Provide the (x, y) coordinate of the cell's center where the given text is located.  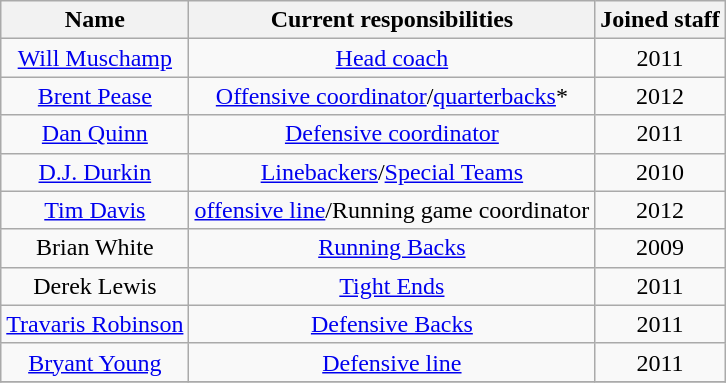
Brian White (95, 248)
2009 (660, 248)
Dan Quinn (95, 134)
offensive line/Running game coordinator (392, 210)
Defensive Backs (392, 324)
Joined staff (660, 20)
Travaris Robinson (95, 324)
Defensive coordinator (392, 134)
Head coach (392, 58)
Derek Lewis (95, 286)
Name (95, 20)
Bryant Young (95, 362)
D.J. Durkin (95, 172)
Brent Pease (95, 96)
Current responsibilities (392, 20)
2010 (660, 172)
Tim Davis (95, 210)
Tight Ends (392, 286)
Will Muschamp (95, 58)
Linebackers/Special Teams (392, 172)
Offensive coordinator/quarterbacks* (392, 96)
Defensive line (392, 362)
Running Backs (392, 248)
